Detect which cell encompasses the target text, then output its [X, Y] center coordinate. 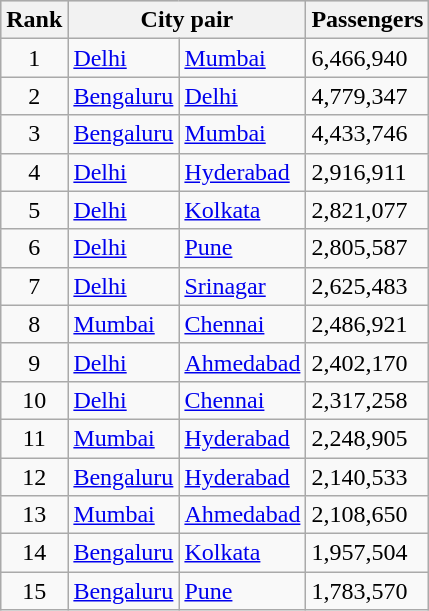
2 [34, 96]
Srinagar [242, 286]
1 [34, 58]
4 [34, 172]
Rank [34, 20]
13 [34, 515]
11 [34, 438]
4,433,746 [368, 134]
2,108,650 [368, 515]
2,625,483 [368, 286]
4,779,347 [368, 96]
2,140,533 [368, 477]
City pair [187, 20]
6 [34, 248]
2,402,170 [368, 362]
3 [34, 134]
1,783,570 [368, 591]
2,248,905 [368, 438]
15 [34, 591]
5 [34, 210]
7 [34, 286]
1,957,504 [368, 553]
6,466,940 [368, 58]
2,317,258 [368, 400]
2,916,911 [368, 172]
Passengers [368, 20]
9 [34, 362]
2,805,587 [368, 248]
2,821,077 [368, 210]
8 [34, 324]
14 [34, 553]
12 [34, 477]
2,486,921 [368, 324]
10 [34, 400]
